Pinpoint the cell where the given text exists, returning its (x, y) midpoint coordinate. 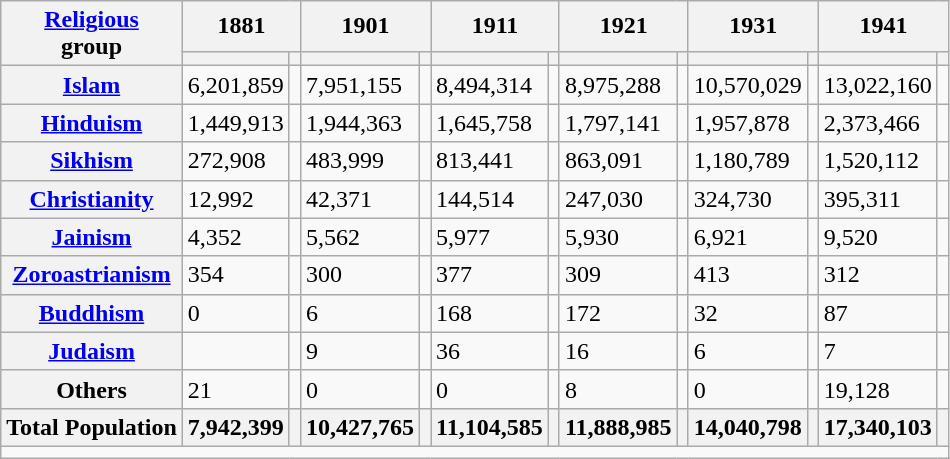
32 (748, 313)
1,449,913 (236, 123)
168 (490, 313)
5,930 (618, 237)
11,104,585 (490, 427)
Religiousgroup (92, 34)
4,352 (236, 237)
5,977 (490, 237)
813,441 (490, 161)
7,951,155 (360, 85)
21 (236, 389)
483,999 (360, 161)
863,091 (618, 161)
1931 (753, 26)
Buddhism (92, 313)
1881 (241, 26)
36 (490, 351)
377 (490, 275)
13,022,160 (878, 85)
1901 (365, 26)
6,201,859 (236, 85)
87 (878, 313)
2,373,466 (878, 123)
42,371 (360, 199)
11,888,985 (618, 427)
1,180,789 (748, 161)
19,128 (878, 389)
Others (92, 389)
324,730 (748, 199)
395,311 (878, 199)
1,520,112 (878, 161)
413 (748, 275)
8 (618, 389)
272,908 (236, 161)
1,797,141 (618, 123)
Zoroastrianism (92, 275)
1941 (883, 26)
172 (618, 313)
8,975,288 (618, 85)
1,645,758 (490, 123)
17,340,103 (878, 427)
14,040,798 (748, 427)
Jainism (92, 237)
7,942,399 (236, 427)
1911 (496, 26)
16 (618, 351)
312 (878, 275)
354 (236, 275)
Sikhism (92, 161)
12,992 (236, 199)
6,921 (748, 237)
144,514 (490, 199)
9 (360, 351)
5,562 (360, 237)
300 (360, 275)
9,520 (878, 237)
10,570,029 (748, 85)
Christianity (92, 199)
7 (878, 351)
10,427,765 (360, 427)
1,944,363 (360, 123)
1921 (624, 26)
247,030 (618, 199)
Islam (92, 85)
1,957,878 (748, 123)
Total Population (92, 427)
Hinduism (92, 123)
309 (618, 275)
8,494,314 (490, 85)
Judaism (92, 351)
